Provide the (X, Y) coordinate of the cell's center where the given text is located.  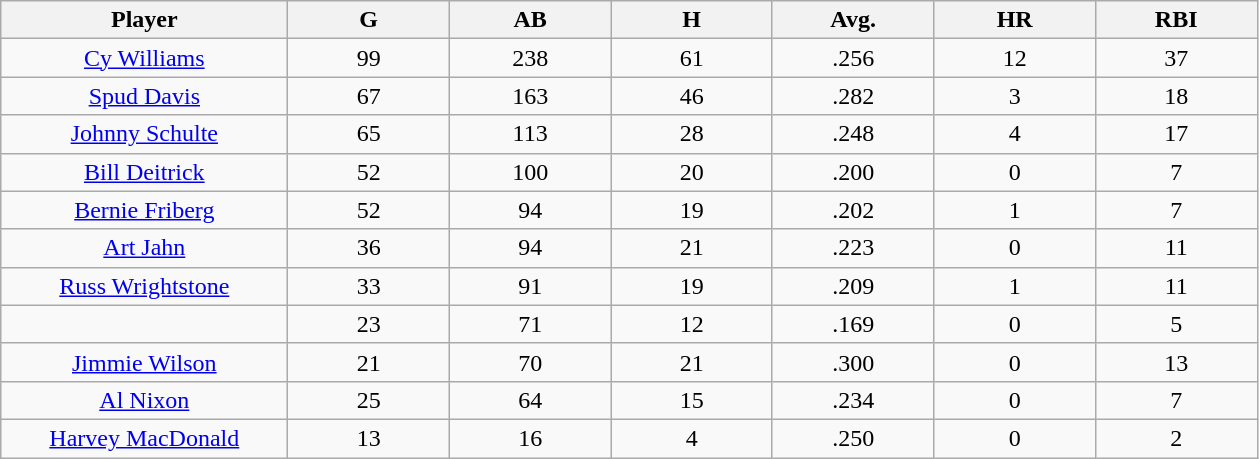
Harvey MacDonald (144, 438)
G (369, 20)
.223 (853, 248)
.169 (853, 324)
64 (530, 400)
Player (144, 20)
Bill Deitrick (144, 172)
23 (369, 324)
238 (530, 58)
Jimmie Wilson (144, 362)
36 (369, 248)
5 (1176, 324)
16 (530, 438)
.200 (853, 172)
Cy Williams (144, 58)
25 (369, 400)
17 (1176, 134)
.282 (853, 96)
RBI (1176, 20)
H (692, 20)
61 (692, 58)
91 (530, 286)
.234 (853, 400)
.202 (853, 210)
15 (692, 400)
65 (369, 134)
18 (1176, 96)
Avg. (853, 20)
.248 (853, 134)
Art Jahn (144, 248)
71 (530, 324)
37 (1176, 58)
.209 (853, 286)
Spud Davis (144, 96)
33 (369, 286)
AB (530, 20)
28 (692, 134)
.256 (853, 58)
.250 (853, 438)
.300 (853, 362)
163 (530, 96)
20 (692, 172)
46 (692, 96)
2 (1176, 438)
67 (369, 96)
Bernie Friberg (144, 210)
99 (369, 58)
100 (530, 172)
3 (1015, 96)
Russ Wrightstone (144, 286)
Johnny Schulte (144, 134)
113 (530, 134)
HR (1015, 20)
70 (530, 362)
Al Nixon (144, 400)
